Find where the given text appears and provide that cell's center as [X, Y] coordinate. 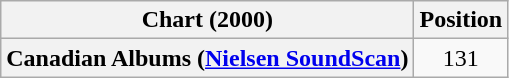
Chart (2000) [208, 20]
Position [461, 20]
131 [461, 58]
Canadian Albums (Nielsen SoundScan) [208, 58]
